Identify which cell holds the provided text, then report its [X, Y] central coordinate. 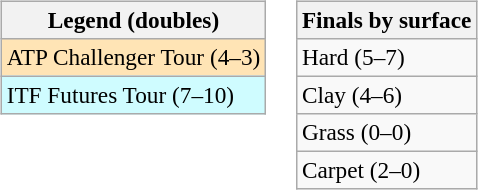
Finals by surface [387, 20]
Clay (4–6) [387, 95]
Legend (doubles) [133, 20]
ATP Challenger Tour (4–3) [133, 57]
Carpet (2–0) [387, 171]
ITF Futures Tour (7–10) [133, 95]
Hard (5–7) [387, 57]
Grass (0–0) [387, 133]
